Extract the [x, y] coordinate from the center of the cell holding the provided text.  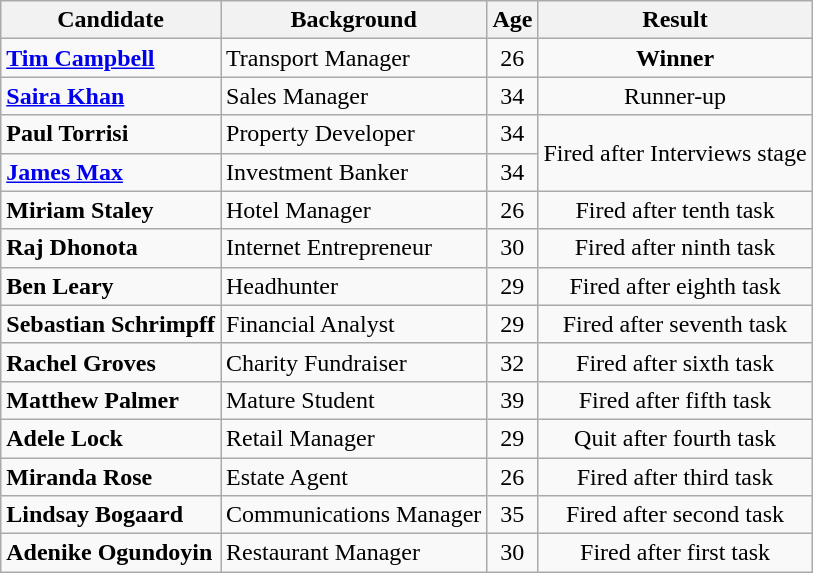
Fired after Interviews stage [675, 153]
Miriam Staley [111, 210]
Result [675, 20]
Winner [675, 58]
Fired after sixth task [675, 362]
Fired after second task [675, 515]
Fired after ninth task [675, 248]
Headhunter [353, 286]
Retail Manager [353, 438]
Fired after eighth task [675, 286]
Financial Analyst [353, 324]
35 [512, 515]
Adele Lock [111, 438]
Tim Campbell [111, 58]
Investment Banker [353, 172]
Estate Agent [353, 477]
Mature Student [353, 400]
39 [512, 400]
Rachel Groves [111, 362]
Sales Manager [353, 96]
Hotel Manager [353, 210]
Charity Fundraiser [353, 362]
Paul Torrisi [111, 134]
Fired after tenth task [675, 210]
Runner-up [675, 96]
Sebastian Schrimpff [111, 324]
Quit after fourth task [675, 438]
Candidate [111, 20]
Fired after fifth task [675, 400]
Fired after third task [675, 477]
Age [512, 20]
Internet Entrepreneur [353, 248]
Matthew Palmer [111, 400]
Lindsay Bogaard [111, 515]
James Max [111, 172]
Transport Manager [353, 58]
Restaurant Manager [353, 553]
Fired after seventh task [675, 324]
Adenike Ogundoyin [111, 553]
Background [353, 20]
Fired after first task [675, 553]
Raj Dhonota [111, 248]
Communications Manager [353, 515]
Ben Leary [111, 286]
Miranda Rose [111, 477]
Saira Khan [111, 96]
Property Developer [353, 134]
32 [512, 362]
